Find where the given text appears and provide that cell's center as [X, Y] coordinate. 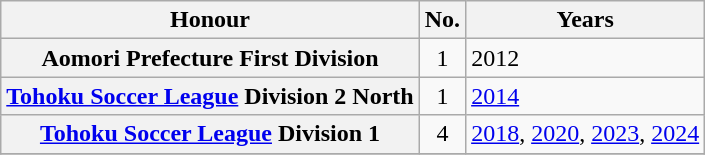
Honour [210, 20]
No. [442, 20]
2014 [586, 96]
Years [586, 20]
Tohoku Soccer League Division 2 North [210, 96]
4 [442, 134]
2012 [586, 58]
Aomori Prefecture First Division [210, 58]
Tohoku Soccer League Division 1 [210, 134]
2018, 2020, 2023, 2024 [586, 134]
